Capture the cell that displays the provided text and extract its [X, Y] central coordinate. 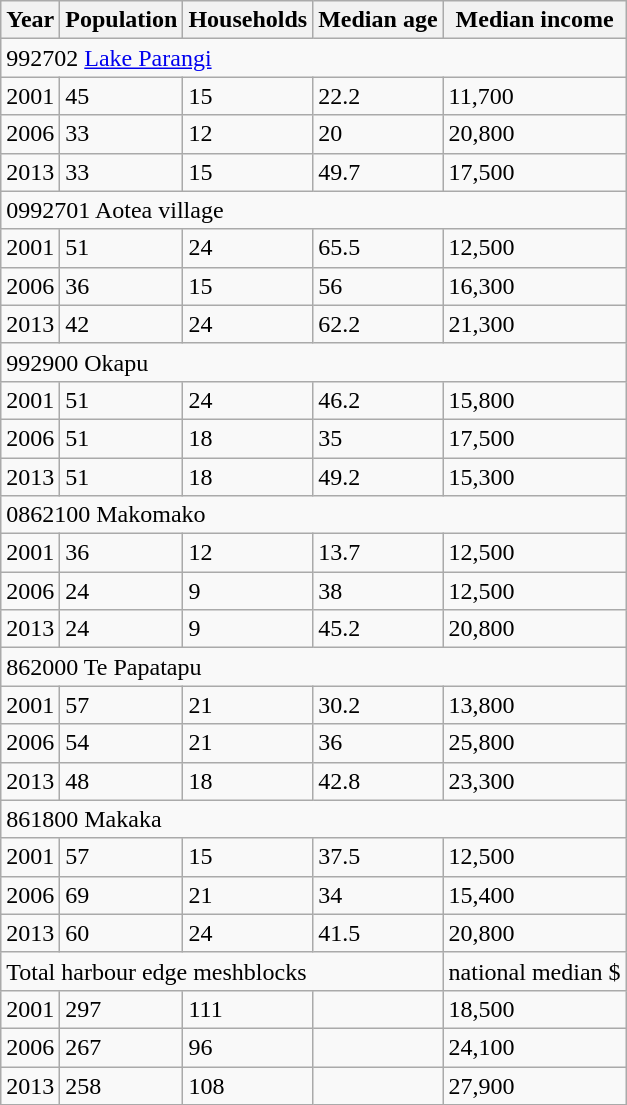
54 [122, 743]
45.2 [378, 629]
267 [122, 1047]
15,800 [534, 400]
65.5 [378, 248]
42 [122, 324]
23,300 [534, 781]
11,700 [534, 96]
Population [122, 20]
national median $ [534, 971]
108 [248, 1085]
Year [30, 20]
24,100 [534, 1047]
111 [248, 1009]
41.5 [378, 933]
15,300 [534, 477]
13,800 [534, 705]
18,500 [534, 1009]
60 [122, 933]
15,400 [534, 895]
37.5 [378, 857]
42.8 [378, 781]
258 [122, 1085]
56 [378, 286]
38 [378, 591]
862000 Te Papatapu [314, 667]
49.2 [378, 477]
Median age [378, 20]
0992701 Aotea village [314, 210]
45 [122, 96]
96 [248, 1047]
992900 Okapu [314, 362]
35 [378, 438]
861800 Makaka [314, 819]
46.2 [378, 400]
20 [378, 134]
30.2 [378, 705]
21,300 [534, 324]
27,900 [534, 1085]
992702 Lake Parangi [314, 58]
22.2 [378, 96]
Households [248, 20]
13.7 [378, 553]
69 [122, 895]
48 [122, 781]
297 [122, 1009]
62.2 [378, 324]
34 [378, 895]
0862100 Makomako [314, 515]
49.7 [378, 172]
Median income [534, 20]
16,300 [534, 286]
25,800 [534, 743]
Total harbour edge meshblocks [222, 971]
